Pinpoint the cell where the given text exists, returning its [X, Y] midpoint coordinate. 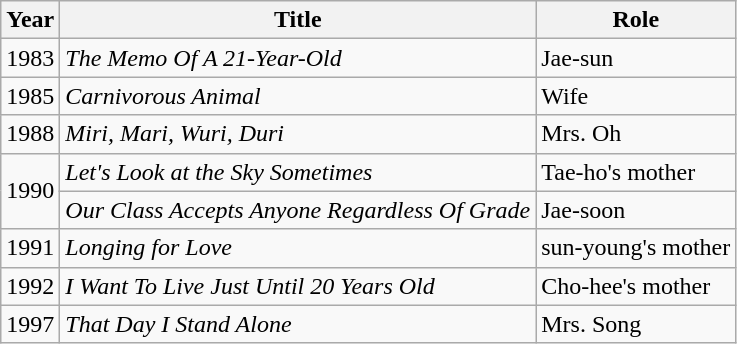
1990 [30, 191]
sun-young's mother [636, 248]
Year [30, 20]
Cho-hee's mother [636, 286]
1991 [30, 248]
Jae-soon [636, 210]
1988 [30, 134]
Our Class Accepts Anyone Regardless Of Grade [298, 210]
1992 [30, 286]
Tae-ho's mother [636, 172]
Longing for Love [298, 248]
Role [636, 20]
Wife [636, 96]
That Day I Stand Alone [298, 324]
1997 [30, 324]
The Memo Of A 21-Year-Old [298, 58]
I Want To Live Just Until 20 Years Old [298, 286]
Jae-sun [636, 58]
Mrs. Oh [636, 134]
Miri, Mari, Wuri, Duri [298, 134]
Title [298, 20]
Mrs. Song [636, 324]
Let's Look at the Sky Sometimes [298, 172]
1983 [30, 58]
1985 [30, 96]
Carnivorous Animal [298, 96]
